Output the [X, Y] coordinate of the center of the cell containing the given text.  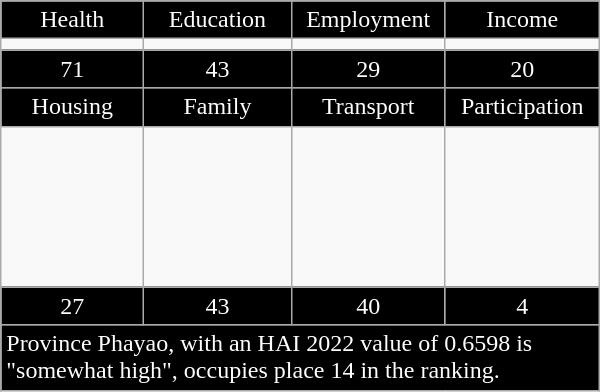
20 [522, 69]
Health [72, 20]
4 [522, 306]
40 [368, 306]
Housing [72, 107]
Transport [368, 107]
29 [368, 69]
Province Phayao, with an HAI 2022 value of 0.6598 is "somewhat high", occupies place 14 in the ranking. [300, 358]
Education [218, 20]
27 [72, 306]
71 [72, 69]
Participation [522, 107]
Family [218, 107]
Income [522, 20]
Employment [368, 20]
